Provide the (X, Y) coordinate of the cell's center where the given text is located.  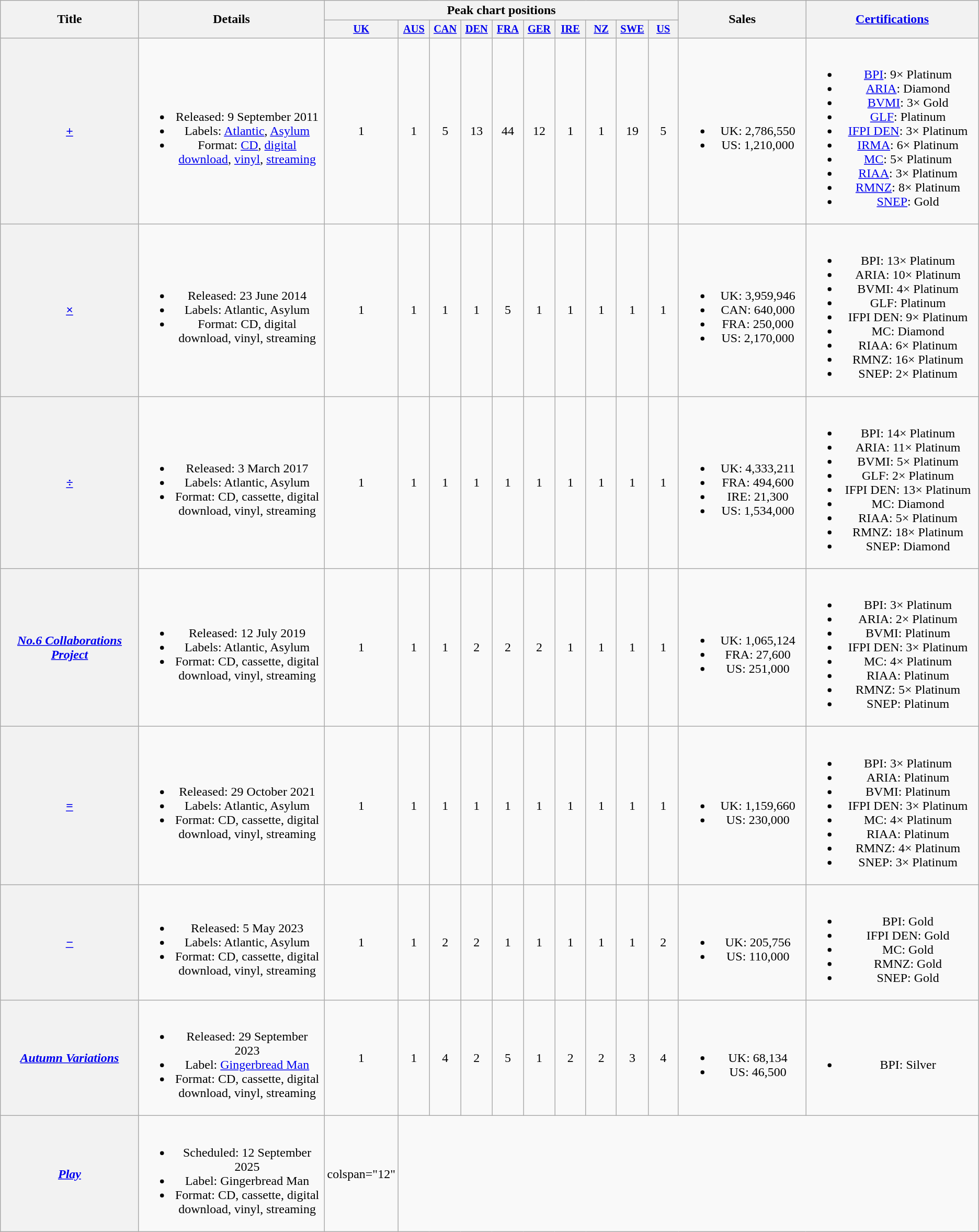
Sales (742, 19)
Details (231, 19)
Released: 29 October 2021Labels: Atlantic, AsylumFormat: CD, cassette, digital download, vinyl, streaming (231, 806)
DEN (476, 29)
13 (476, 131)
Released: 9 September 2011Labels: Atlantic, AsylumFormat: CD, digital download, vinyl, streaming (231, 131)
UK: 3,959,946CAN: 640,000FRA: 250,000US: 2,170,000 (742, 311)
+ (70, 131)
BPI: 14× PlatinumARIA: 11× PlatinumBVMI: 5× PlatinumGLF: 2× PlatinumIFPI DEN: 13× PlatinumMC: DiamondRIAA: 5× PlatinumRMNZ: 18× PlatinumSNEP: Diamond (892, 482)
FRA (508, 29)
Released: 29 September 2023Label: Gingerbread ManFormat: CD, cassette, digital download, vinyl, streaming (231, 1058)
GER (539, 29)
12 (539, 131)
IRE (570, 29)
Peak chart positions (501, 10)
Released: 23 June 2014Labels: Atlantic, AsylumFormat: CD, digital download, vinyl, streaming (231, 311)
3 (632, 1058)
UK: 1,159,660US: 230,000 (742, 806)
SWE (632, 29)
UK (361, 29)
BPI: GoldIFPI DEN: GoldMC: GoldRMNZ: GoldSNEP: Gold (892, 943)
BPI: Silver (892, 1058)
BPI: 3× PlatinumARIA: PlatinumBVMI: PlatinumIFPI DEN: 3× PlatinumMC: 4× PlatinumRIAA: PlatinumRMNZ: 4× PlatinumSNEP: 3× Platinum (892, 806)
colspan="12" (361, 1174)
BPI: 3× PlatinumARIA: 2× PlatinumBVMI: PlatinumIFPI DEN: 3× PlatinumMC: 4× PlatinumRIAA: PlatinumRMNZ: 5× PlatinumSNEP: Platinum (892, 648)
UK: 205,756US: 110,000 (742, 943)
− (70, 943)
19 (632, 131)
Certifications (892, 19)
CAN (445, 29)
Scheduled: 12 September 2025Label: Gingerbread ManFormat: CD, cassette, digital download, vinyl, streaming (231, 1174)
Play (70, 1174)
Released: 12 July 2019Labels: Atlantic, AsylumFormat: CD, cassette, digital download, vinyl, streaming (231, 648)
NZ (601, 29)
UK: 4,333,211FRA: 494,600IRE: 21,300US: 1,534,000 (742, 482)
Autumn Variations (70, 1058)
UK: 2,786,550US: 1,210,000 (742, 131)
US (663, 29)
44 (508, 131)
÷ (70, 482)
× (70, 311)
Released: 3 March 2017Labels: Atlantic, AsylumFormat: CD, cassette, digital download, vinyl, streaming (231, 482)
AUS (414, 29)
Released: 5 May 2023Labels: Atlantic, AsylumFormat: CD, cassette, digital download, vinyl, streaming (231, 943)
= (70, 806)
UK: 68,134US: 46,500 (742, 1058)
UK: 1,065,124FRA: 27,600US: 251,000 (742, 648)
BPI: 13× PlatinumARIA: 10× PlatinumBVMI: 4× PlatinumGLF: PlatinumIFPI DEN: 9× PlatinumMC: DiamondRIAA: 6× PlatinumRMNZ: 16× PlatinumSNEP: 2× Platinum (892, 311)
No.6 Collaborations Project (70, 648)
Title (70, 19)
